Identify which cell holds the provided text, then report its (x, y) central coordinate. 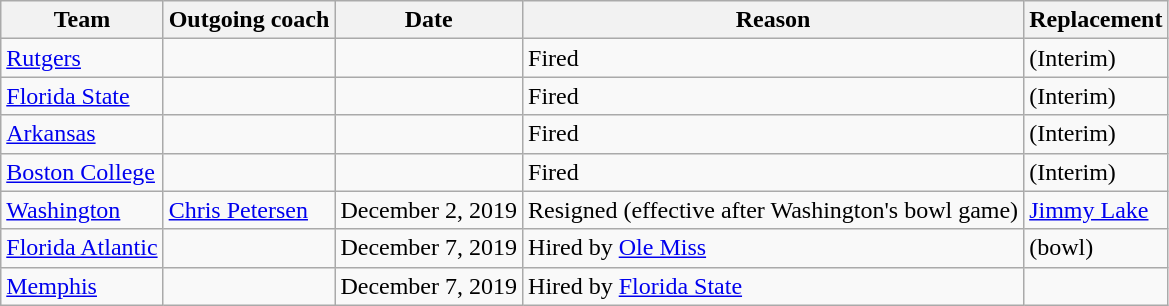
Chris Petersen (249, 210)
(bowl) (1096, 248)
December 2, 2019 (429, 210)
Date (429, 20)
Resigned (effective after Washington's bowl game) (774, 210)
Jimmy Lake (1096, 210)
Reason (774, 20)
Replacement (1096, 20)
Outgoing coach (249, 20)
Rutgers (82, 58)
Hired by Florida State (774, 286)
Memphis (82, 286)
Florida State (82, 96)
Hired by Ole Miss (774, 248)
Washington (82, 210)
Florida Atlantic (82, 248)
Arkansas (82, 134)
Team (82, 20)
Boston College (82, 172)
